Detect which cell encompasses the target text, then output its (X, Y) center coordinate. 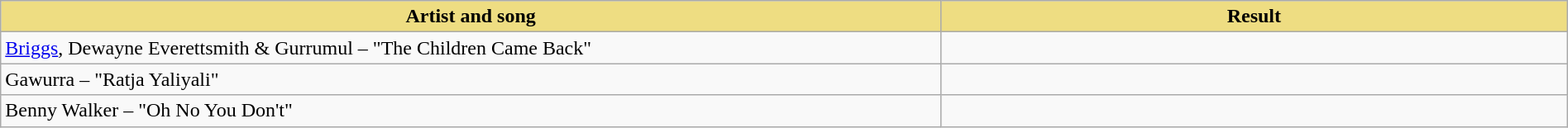
Result (1254, 17)
Artist and song (471, 17)
Briggs, Dewayne Everettsmith & Gurrumul – "The Children Came Back" (471, 48)
Gawurra – "Ratja Yaliyali" (471, 79)
Benny Walker – "Oh No You Don't" (471, 111)
